Scan for the cell matching the given text and deliver its (X, Y) coordinate at center. 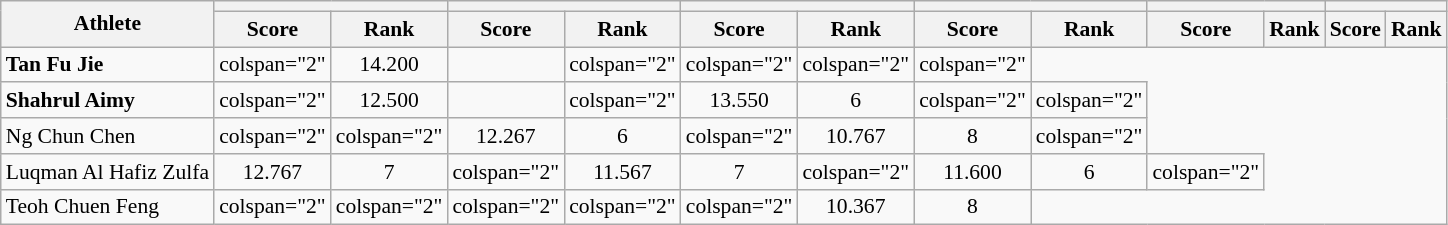
13.550 (740, 101)
10.767 (856, 136)
14.200 (390, 65)
10.367 (856, 207)
Tan Fu Jie (108, 65)
Athlete (108, 24)
Luqman Al Hafiz Zulfa (108, 172)
Shahrul Aimy (108, 101)
12.500 (390, 101)
11.600 (972, 172)
12.267 (506, 136)
Ng Chun Chen (108, 136)
Teoh Chuen Feng (108, 207)
11.567 (622, 172)
12.767 (272, 172)
